From the cell containing the given text, extract its center point as (X, Y) coordinate. 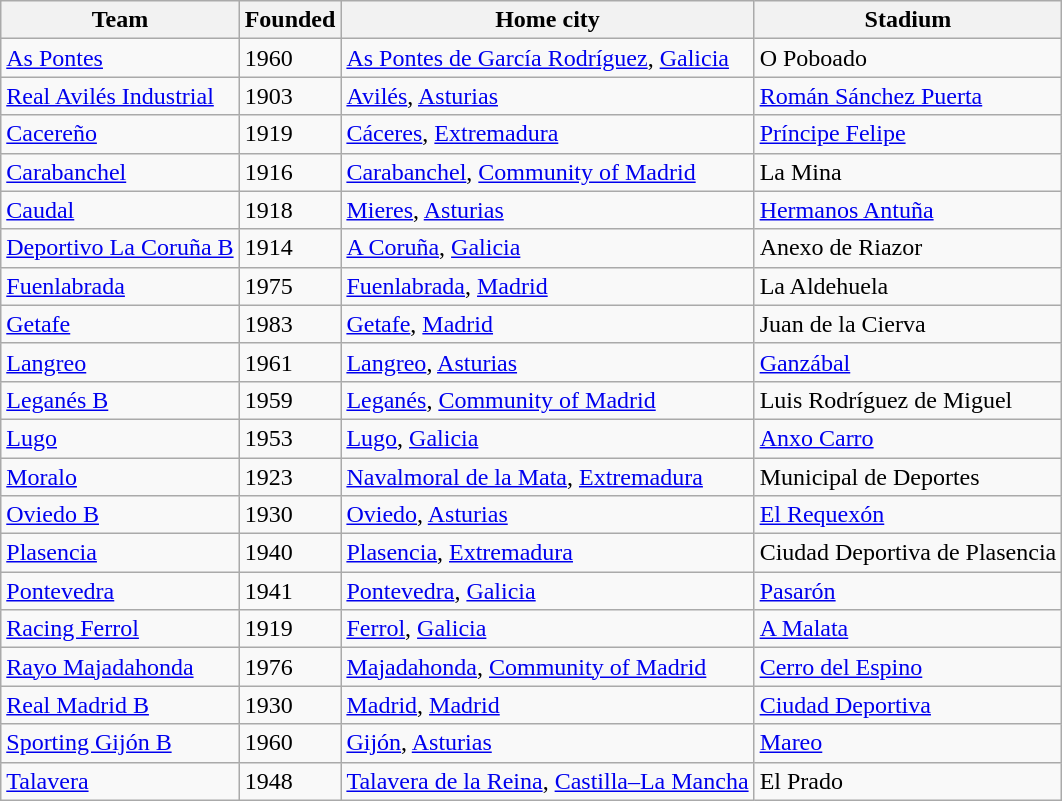
Leganés, Community of Madrid (548, 400)
Carabanchel, Community of Madrid (548, 172)
Príncipe Felipe (908, 134)
Talavera (120, 781)
1941 (290, 591)
Mareo (908, 743)
Home city (548, 20)
La Mina (908, 172)
Cacereño (120, 134)
Carabanchel (120, 172)
1948 (290, 781)
El Prado (908, 781)
Madrid, Madrid (548, 705)
Juan de la Cierva (908, 324)
Ciudad Deportiva de Plasencia (908, 553)
1940 (290, 553)
Anexo de Riazor (908, 248)
Pontevedra (120, 591)
Cáceres, Extremadura (548, 134)
1916 (290, 172)
1975 (290, 286)
Luis Rodríguez de Miguel (908, 400)
Talavera de la Reina, Castilla–La Mancha (548, 781)
Lugo (120, 438)
Oviedo B (120, 515)
Majadahonda, Community of Madrid (548, 667)
Hermanos Antuña (908, 210)
1918 (290, 210)
El Requexón (908, 515)
Racing Ferrol (120, 629)
Caudal (120, 210)
Fuenlabrada (120, 286)
A Coruña, Galicia (548, 248)
Mieres, Asturias (548, 210)
Sporting Gijón B (120, 743)
Langreo, Asturias (548, 362)
1923 (290, 477)
Moralo (120, 477)
Team (120, 20)
1983 (290, 324)
Fuenlabrada, Madrid (548, 286)
Ganzábal (908, 362)
Real Madrid B (120, 705)
Román Sánchez Puerta (908, 96)
1976 (290, 667)
Gijón, Asturias (548, 743)
Getafe (120, 324)
1959 (290, 400)
Avilés, Asturias (548, 96)
1914 (290, 248)
Municipal de Deportes (908, 477)
Langreo (120, 362)
Real Avilés Industrial (120, 96)
Anxo Carro (908, 438)
Founded (290, 20)
Ferrol, Galicia (548, 629)
1953 (290, 438)
O Poboado (908, 58)
1903 (290, 96)
Stadium (908, 20)
Oviedo, Asturias (548, 515)
Pontevedra, Galicia (548, 591)
Plasencia (120, 553)
Leganés B (120, 400)
Pasarón (908, 591)
Deportivo La Coruña B (120, 248)
A Malata (908, 629)
Ciudad Deportiva (908, 705)
Lugo, Galicia (548, 438)
Plasencia, Extremadura (548, 553)
La Aldehuela (908, 286)
Rayo Majadahonda (120, 667)
1961 (290, 362)
Getafe, Madrid (548, 324)
Navalmoral de la Mata, Extremadura (548, 477)
As Pontes (120, 58)
As Pontes de García Rodríguez, Galicia (548, 58)
Cerro del Espino (908, 667)
